Detect which cell encompasses the target text, then output its (x, y) center coordinate. 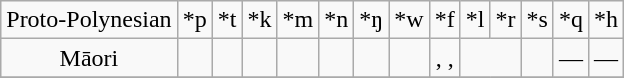
*q (570, 20)
*t (227, 20)
*f (444, 20)
*s (537, 20)
, , (444, 58)
*ŋ (372, 20)
Māori (89, 58)
*l (475, 20)
*n (336, 20)
Proto-Polynesian (89, 20)
*w (409, 20)
*k (260, 20)
*p (194, 20)
*m (298, 20)
*r (506, 20)
*h (606, 20)
